Provide the (x, y) coordinate of the cell's center where the given text is located.  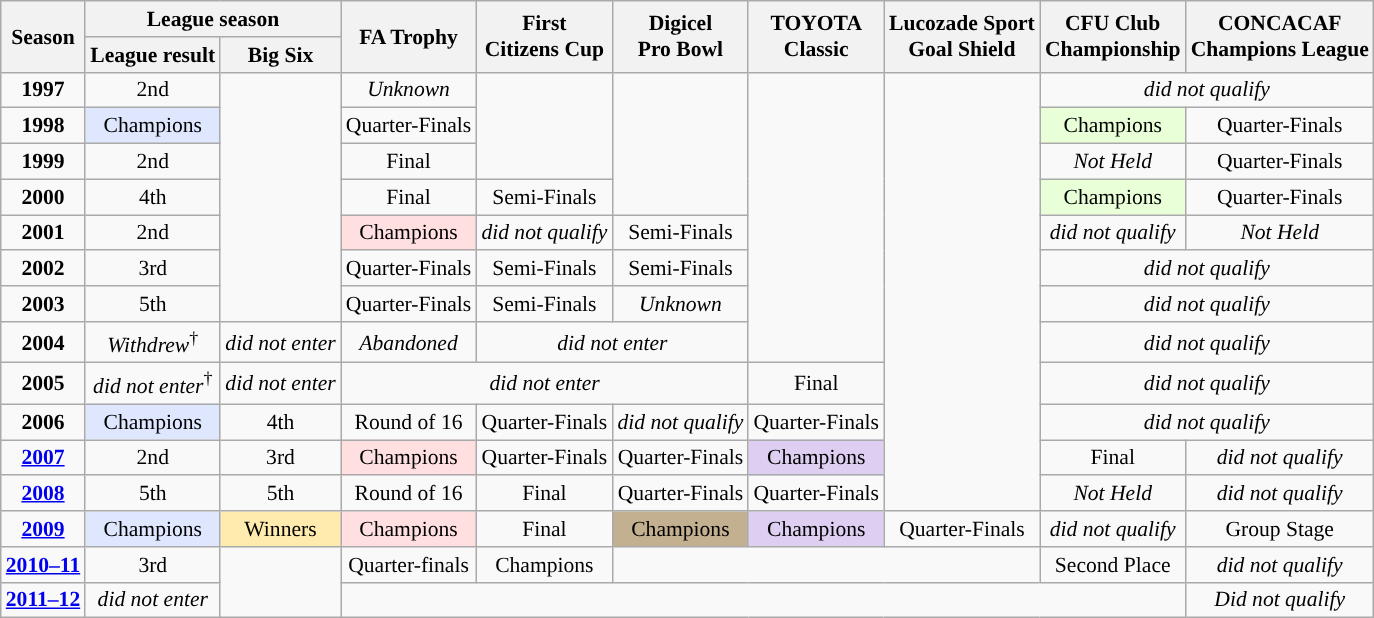
FA Trophy (409, 36)
1998 (43, 126)
League season (212, 19)
CFU ClubChampionship (1113, 36)
2009 (43, 529)
Lucozade SportGoal Shield (962, 36)
2003 (43, 304)
Second Place (1113, 565)
Winners (280, 529)
Quarter-finals (409, 565)
TOYOTAClassic (816, 36)
2002 (43, 269)
Big Six (280, 55)
2010–11 (43, 565)
FirstCitizens Cup (544, 36)
did not enter† (152, 384)
Withdrew† (152, 342)
DigicelPro Bowl (680, 36)
Abandoned (409, 342)
2000 (43, 197)
1997 (43, 90)
2001 (43, 233)
2007 (43, 458)
2005 (43, 384)
1999 (43, 162)
Group Stage (1280, 529)
2006 (43, 422)
Season (43, 36)
CONCACAFChampions League (1280, 36)
2004 (43, 342)
League result (152, 55)
2008 (43, 494)
